Identify which cell holds the provided text, then report its (X, Y) central coordinate. 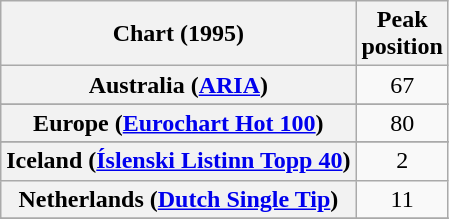
2 (402, 161)
80 (402, 123)
Netherlands (Dutch Single Tip) (178, 199)
Chart (1995) (178, 34)
Iceland (Íslenski Listinn Topp 40) (178, 161)
Peakposition (402, 34)
11 (402, 199)
Australia (ARIA) (178, 85)
Europe (Eurochart Hot 100) (178, 123)
67 (402, 85)
